Identify which cell holds the provided text, then report its [x, y] central coordinate. 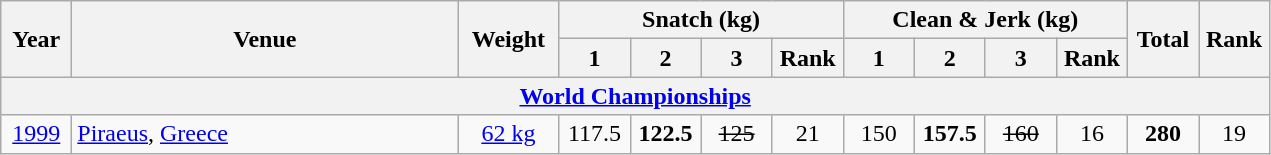
Piraeus, Greece [265, 134]
62 kg [508, 134]
Total [1162, 39]
280 [1162, 134]
160 [1020, 134]
16 [1092, 134]
Snatch (kg) [701, 20]
Venue [265, 39]
117.5 [594, 134]
157.5 [950, 134]
Year [36, 39]
Weight [508, 39]
21 [808, 134]
122.5 [666, 134]
World Championships [636, 96]
1999 [36, 134]
125 [736, 134]
150 [878, 134]
19 [1234, 134]
Clean & Jerk (kg) [985, 20]
